Extract the [x, y] coordinate from the center of the cell holding the provided text.  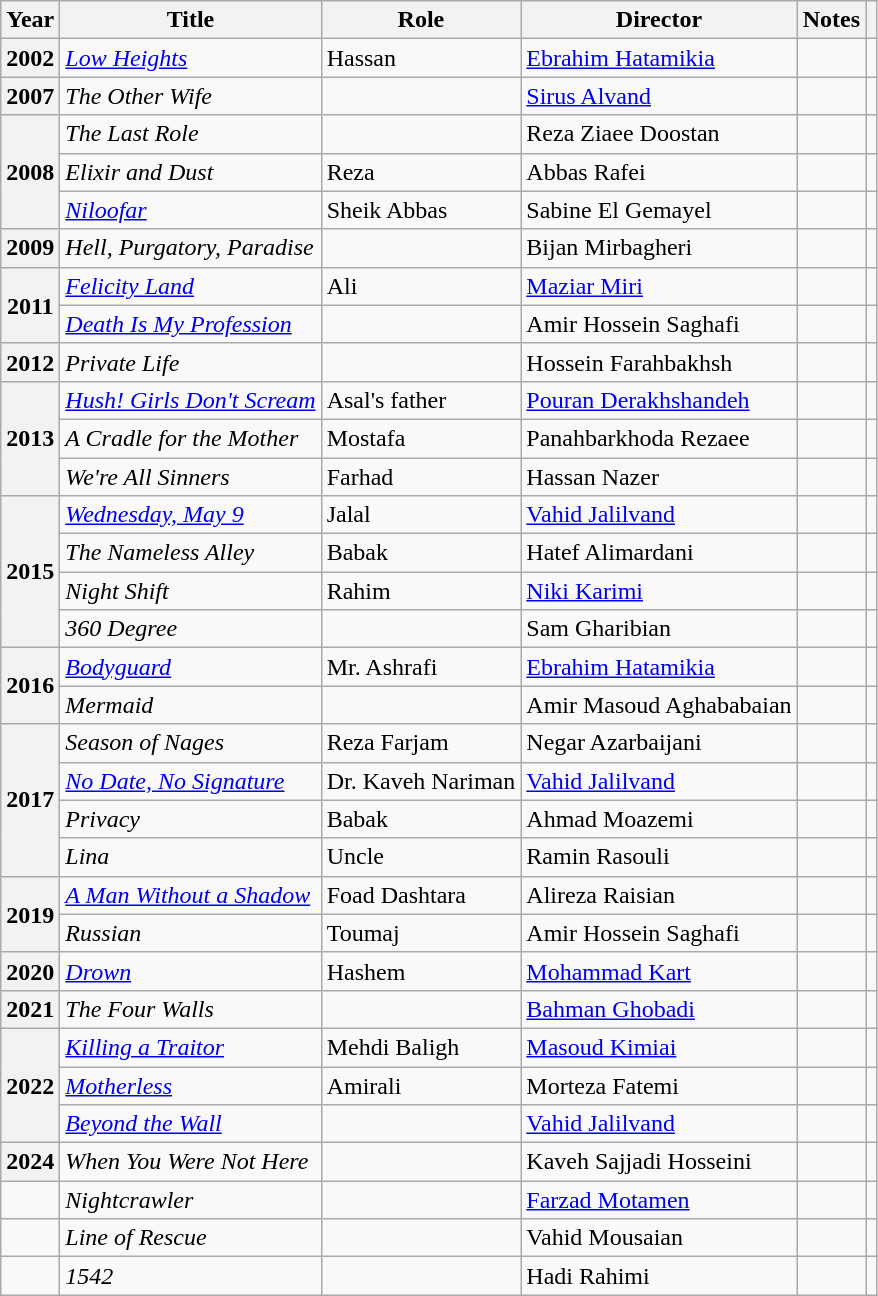
Amirali [421, 1085]
Ahmad Moazemi [659, 819]
2022 [30, 1085]
Maziar Miri [659, 286]
Reza Farjam [421, 743]
Privacy [190, 819]
The Other Wife [190, 96]
Private Life [190, 362]
2016 [30, 686]
Pouran Derakhshandeh [659, 400]
We're All Sinners [190, 477]
2021 [30, 1009]
No Date, No Signature [190, 781]
Season of Nages [190, 743]
Title [190, 20]
When You Were Not Here [190, 1162]
Russian [190, 933]
Felicity Land [190, 286]
Niloofar [190, 210]
Killing a Traitor [190, 1047]
Role [421, 20]
Jalal [421, 515]
Alireza Raisian [659, 895]
Hatef Alimardani [659, 553]
Mohammad Kart [659, 971]
2009 [30, 248]
Rahim [421, 591]
2013 [30, 438]
Beyond the Wall [190, 1124]
Uncle [421, 857]
1542 [190, 1276]
360 Degree [190, 629]
A Cradle for the Mother [190, 438]
2017 [30, 800]
Panahbarkhoda Rezaee [659, 438]
Hell, Purgatory, Paradise [190, 248]
Hadi Rahimi [659, 1276]
Nightcrawler [190, 1200]
Hashem [421, 971]
Abbas Rafei [659, 172]
Drown [190, 971]
2011 [30, 305]
Mehdi Baligh [421, 1047]
Niki Karimi [659, 591]
2008 [30, 172]
Hossein Farahbakhsh [659, 362]
Low Heights [190, 58]
Farhad [421, 477]
Mermaid [190, 705]
2012 [30, 362]
Bijan Mirbagheri [659, 248]
Vahid Mousaian [659, 1238]
Reza Ziaee Doostan [659, 134]
2002 [30, 58]
Asal's father [421, 400]
Sheik Abbas [421, 210]
Toumaj [421, 933]
Amir Masoud Aghababaian [659, 705]
Director [659, 20]
Elixir and Dust [190, 172]
Farzad Motamen [659, 1200]
Night Shift [190, 591]
A Man Without a Shadow [190, 895]
2024 [30, 1162]
Sabine El Gemayel [659, 210]
Death Is My Profession [190, 324]
Bodyguard [190, 667]
Reza [421, 172]
2007 [30, 96]
2019 [30, 914]
2015 [30, 572]
Notes [831, 20]
Hassan [421, 58]
Kaveh Sajjadi Hosseini [659, 1162]
Negar Azarbaijani [659, 743]
Lina [190, 857]
Sirus Alvand [659, 96]
Masoud Kimiai [659, 1047]
Wednesday, May 9 [190, 515]
Bahman Ghobadi [659, 1009]
Ali [421, 286]
Sam Gharibian [659, 629]
Foad Dashtara [421, 895]
Hassan Nazer [659, 477]
Ramin Rasouli [659, 857]
The Nameless Alley [190, 553]
The Last Role [190, 134]
Hush! Girls Don't Scream [190, 400]
Mostafa [421, 438]
Mr. Ashrafi [421, 667]
Year [30, 20]
Morteza Fatemi [659, 1085]
The Four Walls [190, 1009]
2020 [30, 971]
Dr. Kaveh Nariman [421, 781]
Line of Rescue [190, 1238]
Motherless [190, 1085]
